Determine the (x, y) coordinate at the center of the cell enclosing the given text.  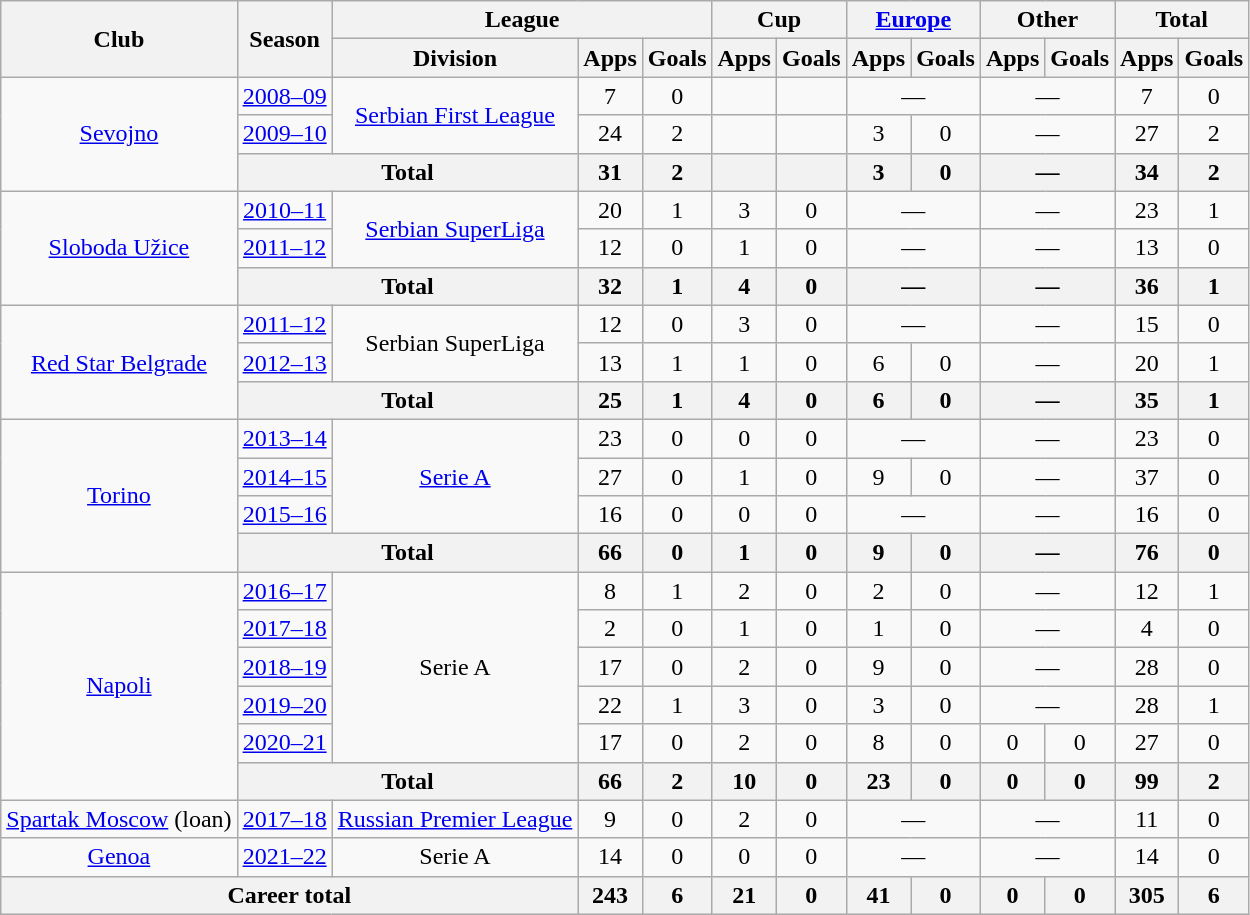
Season (284, 39)
2009–10 (284, 134)
2014–15 (284, 477)
24 (610, 134)
11 (1147, 819)
34 (1147, 172)
2020–21 (284, 743)
Russian Premier League (455, 819)
32 (610, 286)
League (522, 20)
2018–19 (284, 667)
25 (610, 400)
2012–13 (284, 362)
15 (1147, 324)
243 (610, 895)
Torino (119, 495)
21 (744, 895)
2021–22 (284, 857)
Genoa (119, 857)
2010–11 (284, 210)
37 (1147, 477)
2008–09 (284, 96)
Sevojno (119, 134)
305 (1147, 895)
35 (1147, 400)
10 (744, 781)
Napoli (119, 686)
Career total (290, 895)
Spartak Moscow (loan) (119, 819)
2019–20 (284, 705)
36 (1147, 286)
Serbian First League (455, 115)
2015–16 (284, 515)
Europe (913, 20)
Red Star Belgrade (119, 362)
Division (455, 58)
22 (610, 705)
31 (610, 172)
Sloboda Užice (119, 248)
76 (1147, 553)
2016–17 (284, 591)
Cup (779, 20)
2013–14 (284, 438)
99 (1147, 781)
Other (1047, 20)
Club (119, 39)
41 (878, 895)
